Identify which cell holds the provided text, then report its [x, y] central coordinate. 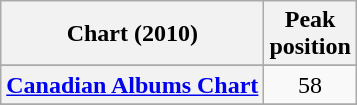
58 [310, 85]
Canadian Albums Chart [132, 85]
Chart (2010) [132, 34]
Peakposition [310, 34]
